Provide the [X, Y] coordinate of the cell's center where the given text is located.  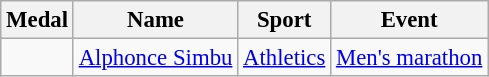
Event [410, 20]
Medal [38, 20]
Sport [284, 20]
Alphonce Simbu [155, 58]
Men's marathon [410, 58]
Name [155, 20]
Athletics [284, 58]
